Provide the [x, y] coordinate of the cell's center where the given text is located.  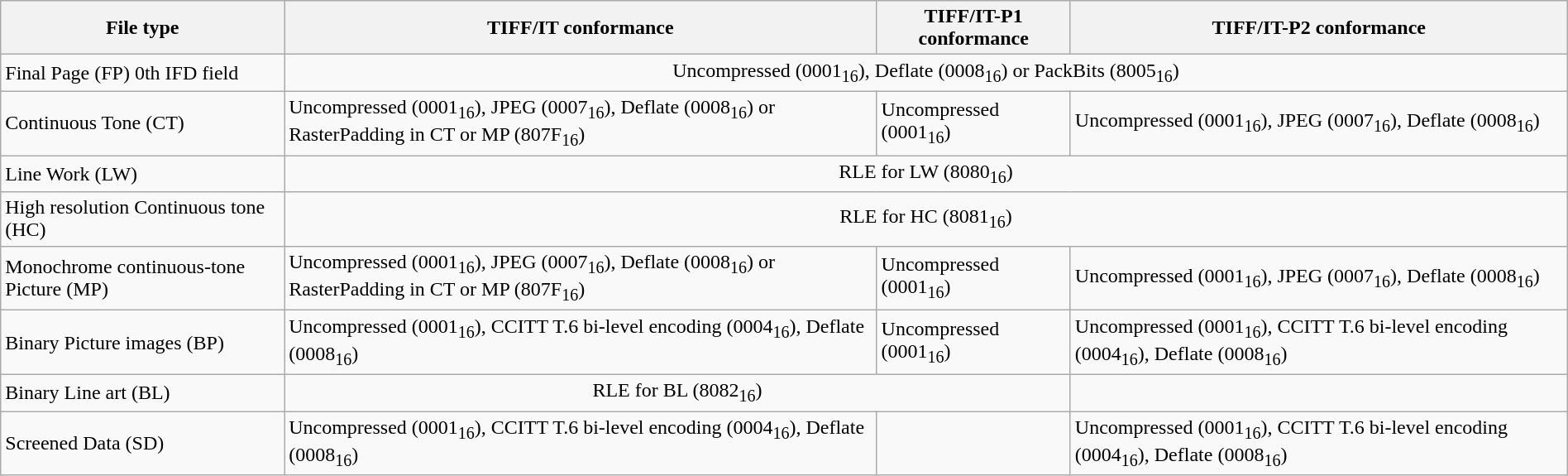
RLE for HC (808116) [926, 219]
Monochrome continuous-tone Picture (MP) [142, 278]
TIFF/IT-P1 conformance [973, 28]
High resolution Continuous tone (HC) [142, 219]
Uncompressed (000116), Deflate (000816) or PackBits (800516) [926, 73]
File type [142, 28]
Binary Line art (BL) [142, 392]
TIFF/IT conformance [581, 28]
Binary Picture images (BP) [142, 343]
RLE for LW (808016) [926, 174]
RLE for BL (808216) [678, 392]
TIFF/IT-P2 conformance [1318, 28]
Line Work (LW) [142, 174]
Continuous Tone (CT) [142, 123]
Screened Data (SD) [142, 444]
Final Page (FP) 0th IFD field [142, 73]
